Pinpoint the cell where the given text exists, returning its [X, Y] midpoint coordinate. 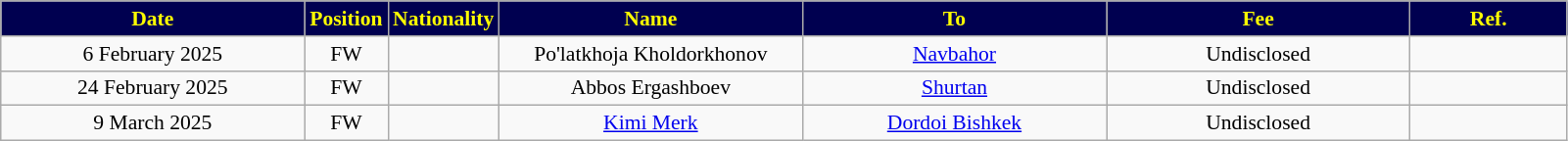
Date [153, 19]
Nationality [443, 19]
Ref. [1489, 19]
Kimi Merk [650, 123]
Shurtan [954, 88]
Fee [1259, 19]
24 February 2025 [153, 88]
To [954, 19]
6 February 2025 [153, 54]
Po'latkhoja Kholdorkhonov [650, 54]
Name [650, 19]
9 March 2025 [153, 123]
Abbos Ergashboev [650, 88]
Dordoi Bishkek [954, 123]
Position [347, 19]
Navbahor [954, 54]
